Find where the given text appears and provide that cell's center as [x, y] coordinate. 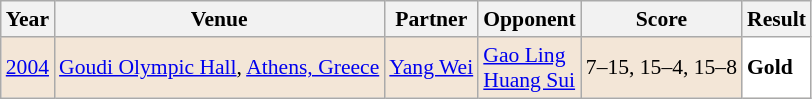
Venue [219, 19]
Yang Wei [431, 68]
Gold [776, 68]
Gao Ling Huang Sui [530, 68]
Result [776, 19]
7–15, 15–4, 15–8 [662, 68]
Goudi Olympic Hall, Athens, Greece [219, 68]
Opponent [530, 19]
2004 [28, 68]
Year [28, 19]
Score [662, 19]
Partner [431, 19]
